For the text-containing cell, return its midpoint in [x, y] coordinate format. 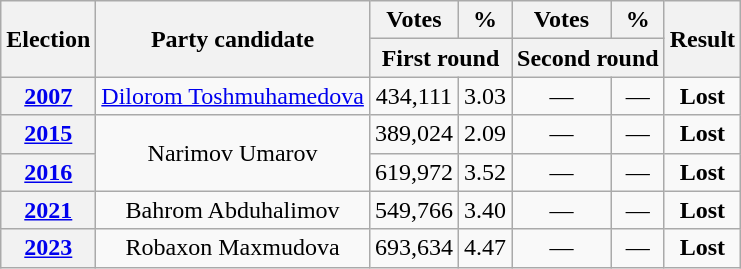
Election [48, 39]
2.09 [484, 134]
Robaxon Maxmudova [233, 248]
549,766 [414, 210]
2015 [48, 134]
Narimov Umarov [233, 153]
619,972 [414, 172]
2007 [48, 96]
4.47 [484, 248]
3.03 [484, 96]
2023 [48, 248]
Party candidate [233, 39]
693,634 [414, 248]
2016 [48, 172]
2021 [48, 210]
389,024 [414, 134]
Bahrom Abduhalimov [233, 210]
3.40 [484, 210]
Dilorom Toshmuhamedova [233, 96]
434,111 [414, 96]
First round [440, 58]
Result [702, 39]
3.52 [484, 172]
Second round [588, 58]
